Determine the (x, y) coordinate at the center of the cell enclosing the given text.  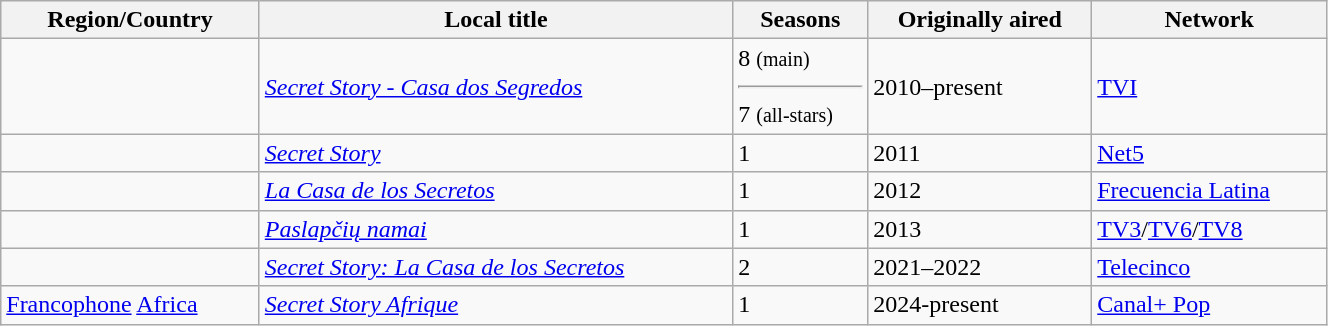
La Casa de los Secretos (496, 191)
Francophone Africa (130, 305)
Frecuencia Latina (1210, 191)
Seasons (800, 20)
Local title (496, 20)
TV3/TV6/TV8 (1210, 229)
Secret Story: La Casa de los Secretos (496, 267)
Secret Story (496, 153)
Secret Story Afrique (496, 305)
8 (main)7 (all-stars) (800, 86)
TVI (1210, 86)
Telecinco (1210, 267)
Canal+ Pop (1210, 305)
2024-present (980, 305)
2011 (980, 153)
Secret Story - Casa dos Segredos (496, 86)
2012 (980, 191)
Region/Country (130, 20)
Net5 (1210, 153)
2021–2022 (980, 267)
2010–present (980, 86)
2 (800, 267)
2013 (980, 229)
Paslapčių namai (496, 229)
Originally aired (980, 20)
Network (1210, 20)
